Determine the [X, Y] coordinate at the center of the cell enclosing the given text.  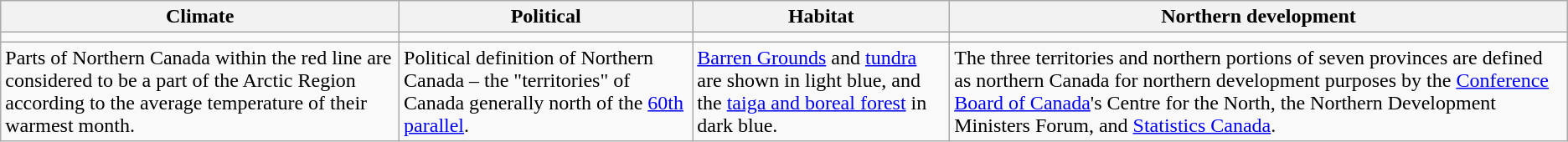
Political [546, 17]
Habitat [821, 17]
Climate [200, 17]
Barren Grounds and tundra are shown in light blue, and the taiga and boreal forest in dark blue. [821, 92]
Political definition of Northern Canada – the "territories" of Canada generally north of the 60th parallel. [546, 92]
Northern development [1259, 17]
